Capture the cell that displays the provided text and extract its [X, Y] central coordinate. 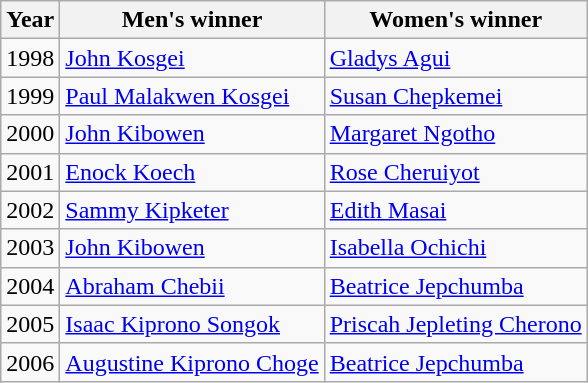
Abraham Chebii [192, 286]
Women's winner [456, 20]
Year [30, 20]
2003 [30, 248]
Priscah Jepleting Cherono [456, 324]
2004 [30, 286]
Men's winner [192, 20]
Augustine Kiprono Choge [192, 362]
2001 [30, 172]
2002 [30, 210]
Isaac Kiprono Songok [192, 324]
Edith Masai [456, 210]
2000 [30, 134]
1998 [30, 58]
Gladys Agui [456, 58]
Susan Chepkemei [456, 96]
1999 [30, 96]
2006 [30, 362]
John Kosgei [192, 58]
2005 [30, 324]
Paul Malakwen Kosgei [192, 96]
Margaret Ngotho [456, 134]
Rose Cheruiyot [456, 172]
Enock Koech [192, 172]
Isabella Ochichi [456, 248]
Sammy Kipketer [192, 210]
